Scan for the cell matching the given text and deliver its [X, Y] coordinate at center. 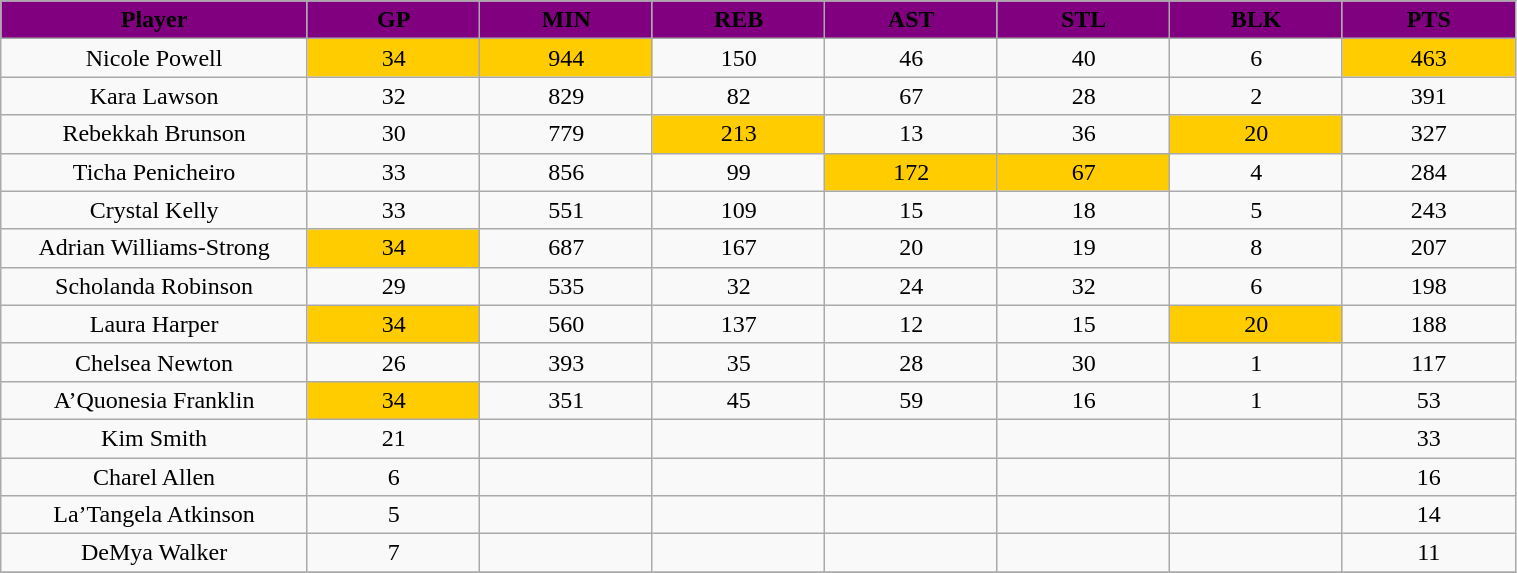
4 [1256, 172]
Scholanda Robinson [154, 286]
26 [393, 362]
53 [1428, 400]
45 [738, 400]
DeMya Walker [154, 553]
Laura Harper [154, 324]
MIN [566, 20]
59 [911, 400]
21 [393, 438]
551 [566, 210]
7 [393, 553]
243 [1428, 210]
AST [911, 20]
A’Quonesia Franklin [154, 400]
GP [393, 20]
46 [911, 58]
188 [1428, 324]
35 [738, 362]
856 [566, 172]
99 [738, 172]
11 [1428, 553]
2 [1256, 96]
207 [1428, 248]
137 [738, 324]
944 [566, 58]
19 [1083, 248]
Kara Lawson [154, 96]
12 [911, 324]
687 [566, 248]
150 [738, 58]
109 [738, 210]
PTS [1428, 20]
29 [393, 286]
Chelsea Newton [154, 362]
393 [566, 362]
213 [738, 134]
Charel Allen [154, 477]
BLK [1256, 20]
Player [154, 20]
REB [738, 20]
82 [738, 96]
779 [566, 134]
Crystal Kelly [154, 210]
Kim Smith [154, 438]
829 [566, 96]
167 [738, 248]
La’Tangela Atkinson [154, 515]
Rebekkah Brunson [154, 134]
Ticha Penicheiro [154, 172]
284 [1428, 172]
STL [1083, 20]
391 [1428, 96]
40 [1083, 58]
172 [911, 172]
36 [1083, 134]
Nicole Powell [154, 58]
535 [566, 286]
198 [1428, 286]
14 [1428, 515]
351 [566, 400]
463 [1428, 58]
8 [1256, 248]
560 [566, 324]
327 [1428, 134]
13 [911, 134]
Adrian Williams-Strong [154, 248]
18 [1083, 210]
24 [911, 286]
117 [1428, 362]
